Find where the given text appears and provide that cell's center as (X, Y) coordinate. 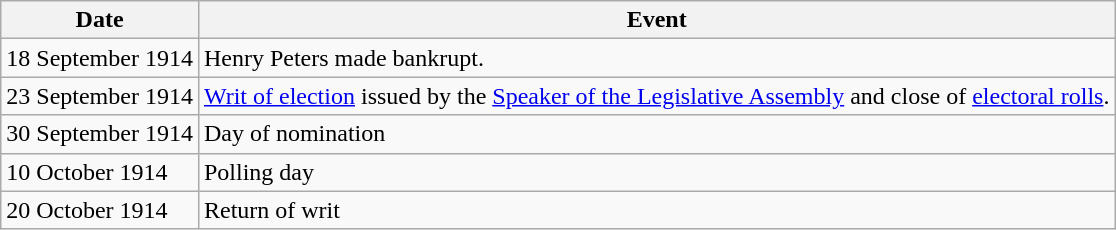
Writ of election issued by the Speaker of the Legislative Assembly and close of electoral rolls. (656, 96)
23 September 1914 (100, 96)
20 October 1914 (100, 210)
Day of nomination (656, 134)
10 October 1914 (100, 172)
Event (656, 20)
Return of writ (656, 210)
30 September 1914 (100, 134)
18 September 1914 (100, 58)
Date (100, 20)
Henry Peters made bankrupt. (656, 58)
Polling day (656, 172)
